Scan for the cell matching the given text and deliver its [X, Y] coordinate at center. 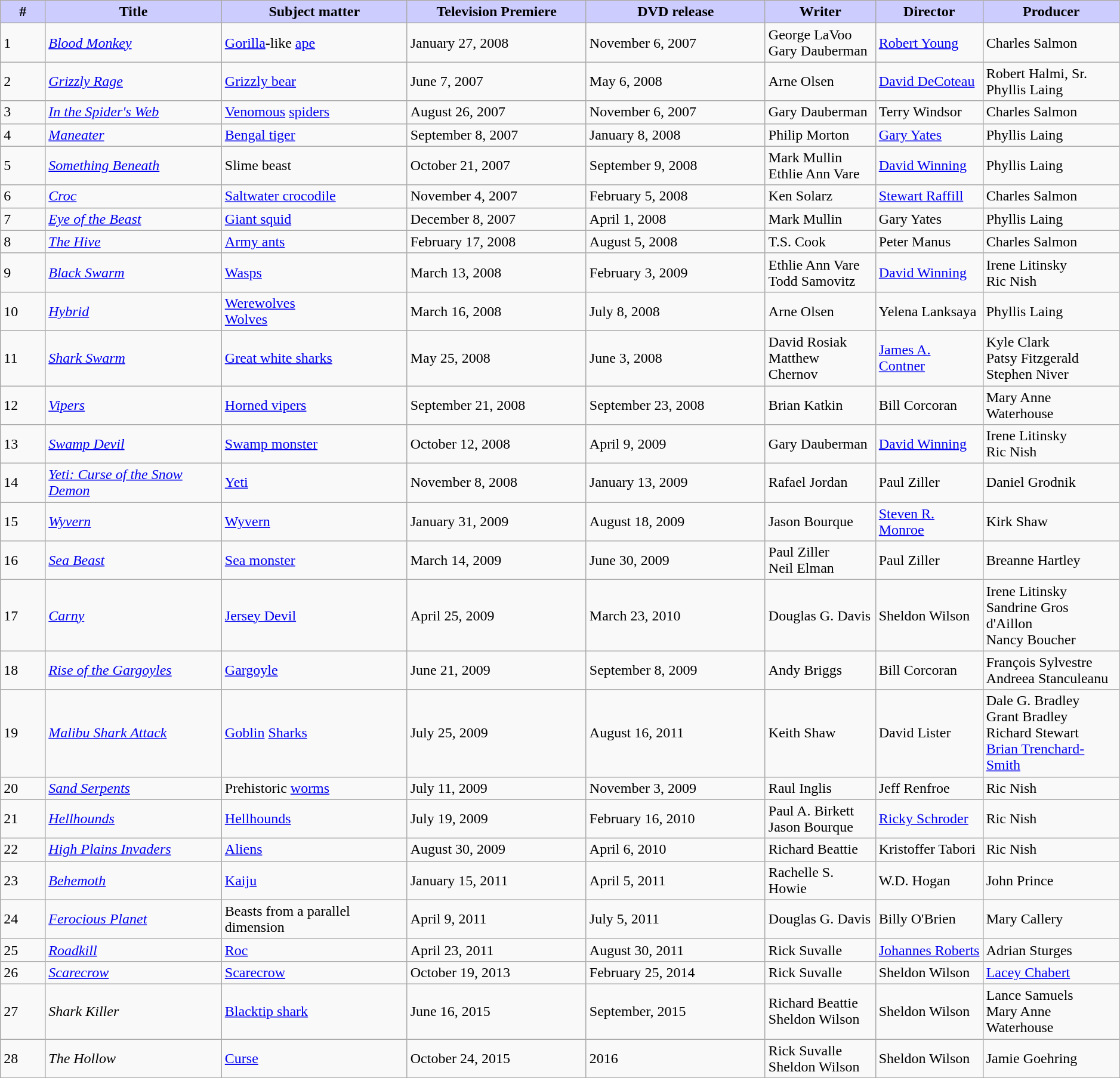
9 [23, 272]
Grizzly Rage [134, 81]
10 [23, 311]
12 [23, 404]
David Lister [929, 733]
September 23, 2008 [675, 404]
George LaVooGary Dauberman [820, 43]
Irene LitinskySandrine Gros d'AillonNancy Boucher [1051, 616]
July 25, 2009 [496, 733]
Raul Inglis [820, 788]
In the Spider's Web [134, 112]
October 24, 2015 [496, 1058]
Director [929, 12]
October 19, 2013 [496, 972]
7 [23, 219]
Yeti: Curse of the Snow Demon [134, 483]
Gargoyle [314, 671]
1 [23, 43]
Yeti [314, 483]
December 8, 2007 [496, 219]
Kyle ClarkPatsy FitzgeraldStephen Niver [1051, 358]
Carny [134, 616]
June 7, 2007 [496, 81]
Hybrid [134, 311]
17 [23, 616]
Rafael Jordan [820, 483]
Eye of the Beast [134, 219]
Vipers [134, 404]
Paul ZillerNeil Elman [820, 561]
Curse [314, 1058]
Adrian Sturges [1051, 950]
Paul A. BirkettJason Bourque [820, 818]
21 [23, 818]
Aliens [314, 850]
May 6, 2008 [675, 81]
Johannes Roberts [929, 950]
Richard Beattie [820, 850]
Shark Swarm [134, 358]
April 9, 2009 [675, 444]
March 23, 2010 [675, 616]
November 3, 2009 [675, 788]
18 [23, 671]
October 12, 2008 [496, 444]
13 [23, 444]
January 8, 2008 [675, 135]
Philip Morton [820, 135]
Goblin Sharks [314, 733]
Venomous spiders [314, 112]
January 13, 2009 [675, 483]
November 8, 2008 [496, 483]
Croc [134, 196]
Billy O'Brien [929, 919]
September 21, 2008 [496, 404]
The Hive [134, 242]
March 14, 2009 [496, 561]
August 30, 2009 [496, 850]
28 [23, 1058]
Stewart Raffill [929, 196]
Ken Solarz [820, 196]
Andy Briggs [820, 671]
Breanne Hartley [1051, 561]
20 [23, 788]
Television Premiere [496, 12]
Keith Shaw [820, 733]
WerewolvesWolves [314, 311]
Blacktip shark [314, 1011]
Ricky Schroder [929, 818]
April 25, 2009 [496, 616]
22 [23, 850]
24 [23, 919]
Black Swarm [134, 272]
11 [23, 358]
June 30, 2009 [675, 561]
April 5, 2011 [675, 881]
Richard BeattieSheldon Wilson [820, 1011]
Something Beneath [134, 166]
27 [23, 1011]
Title [134, 12]
July 5, 2011 [675, 919]
Daniel Grodnik [1051, 483]
Robert Young [929, 43]
June 16, 2015 [496, 1011]
5 [23, 166]
Roc [314, 950]
September, 2015 [675, 1011]
September 9, 2008 [675, 166]
Ethlie Ann VareTodd Samovitz [820, 272]
June 21, 2009 [496, 671]
Great white sharks [314, 358]
6 [23, 196]
Steven R. Monroe [929, 521]
4 [23, 135]
Prehistoric worms [314, 788]
September 8, 2007 [496, 135]
Sea monster [314, 561]
February 25, 2014 [675, 972]
15 [23, 521]
Kirk Shaw [1051, 521]
September 8, 2009 [675, 671]
October 21, 2007 [496, 166]
Swamp Devil [134, 444]
Army ants [314, 242]
Yelena Lanksaya [929, 311]
John Prince [1051, 881]
August 16, 2011 [675, 733]
Subject matter [314, 12]
August 26, 2007 [496, 112]
Peter Manus [929, 242]
Sea Beast [134, 561]
2 [23, 81]
Malibu Shark Attack [134, 733]
Shark Killer [134, 1011]
James A. Contner [929, 358]
April 6, 2010 [675, 850]
The Hollow [134, 1058]
July 11, 2009 [496, 788]
T.S. Cook [820, 242]
Rise of the Gargoyles [134, 671]
May 25, 2008 [496, 358]
DVD release [675, 12]
April 23, 2011 [496, 950]
Kristoffer Tabori [929, 850]
19 [23, 733]
February 5, 2008 [675, 196]
Maneater [134, 135]
High Plains Invaders [134, 850]
August 18, 2009 [675, 521]
Producer [1051, 12]
Slime beast [314, 166]
Wasps [314, 272]
July 8, 2008 [675, 311]
January 31, 2009 [496, 521]
Giant squid [314, 219]
Jersey Devil [314, 616]
2016 [675, 1058]
April 9, 2011 [496, 919]
Ferocious Planet [134, 919]
Jeff Renfroe [929, 788]
David DeCoteau [929, 81]
Rick SuvalleSheldon Wilson [820, 1058]
February 16, 2010 [675, 818]
Mary Callery [1051, 919]
Saltwater crocodile [314, 196]
January 27, 2008 [496, 43]
François SylvestreAndreea Stanculeanu [1051, 671]
26 [23, 972]
Mary Anne Waterhouse [1051, 404]
Blood Monkey [134, 43]
Mark Mullin [820, 219]
David RosiakMatthew Chernov [820, 358]
Roadkill [134, 950]
Gorilla-like ape [314, 43]
14 [23, 483]
March 13, 2008 [496, 272]
February 3, 2009 [675, 272]
April 1, 2008 [675, 219]
August 30, 2011 [675, 950]
Dale G. BradleyGrant BradleyRichard StewartBrian Trenchard-Smith [1051, 733]
# [23, 12]
Sand Serpents [134, 788]
Swamp monster [314, 444]
Bengal tiger [314, 135]
February 17, 2008 [496, 242]
November 4, 2007 [496, 196]
August 5, 2008 [675, 242]
Mark MullinEthlie Ann Vare [820, 166]
Terry Windsor [929, 112]
8 [23, 242]
Lance SamuelsMary Anne Waterhouse [1051, 1011]
23 [23, 881]
16 [23, 561]
Writer [820, 12]
June 3, 2008 [675, 358]
Beasts from a parallel dimension [314, 919]
25 [23, 950]
Grizzly bear [314, 81]
March 16, 2008 [496, 311]
W.D. Hogan [929, 881]
July 19, 2009 [496, 818]
Jamie Goehring [1051, 1058]
Behemoth [134, 881]
Horned vipers [314, 404]
3 [23, 112]
Brian Katkin [820, 404]
Jason Bourque [820, 521]
Lacey Chabert [1051, 972]
January 15, 2011 [496, 881]
Robert Halmi, Sr.Phyllis Laing [1051, 81]
Rachelle S. Howie [820, 881]
Kaiju [314, 881]
